Search for the cell housing the specified text and yield its [x, y] center coordinate. 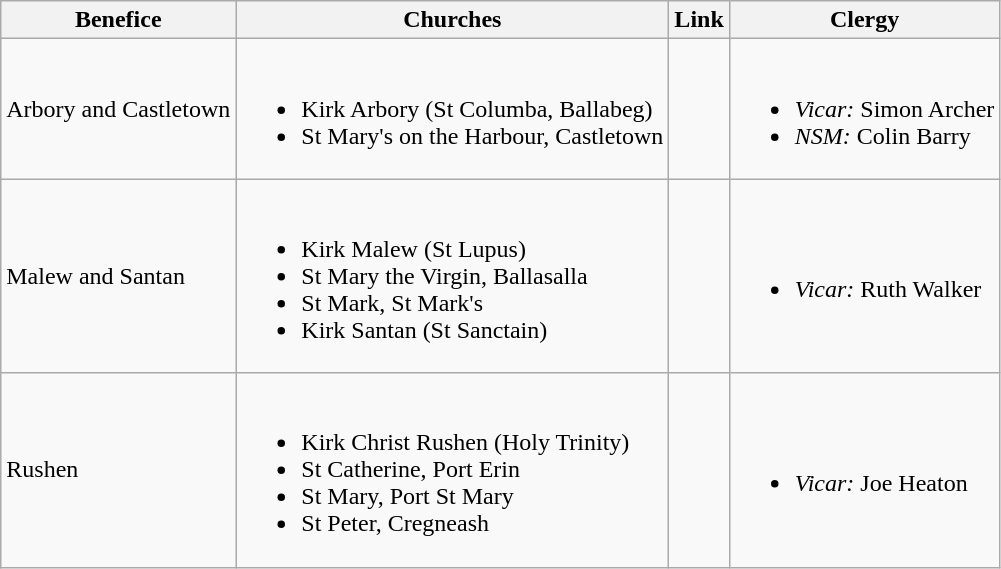
Kirk Arbory (St Columba, Ballabeg)St Mary's on the Harbour, Castletown [452, 109]
Vicar: Ruth Walker [864, 276]
Rushen [118, 470]
Kirk Malew (St Lupus)St Mary the Virgin, BallasallaSt Mark, St Mark'sKirk Santan (St Sanctain) [452, 276]
Vicar: Simon ArcherNSM: Colin Barry [864, 109]
Vicar: Joe Heaton [864, 470]
Clergy [864, 20]
Link [699, 20]
Arbory and Castletown [118, 109]
Kirk Christ Rushen (Holy Trinity)St Catherine, Port ErinSt Mary, Port St MarySt Peter, Cregneash [452, 470]
Benefice [118, 20]
Churches [452, 20]
Malew and Santan [118, 276]
